Determine the [x, y] coordinate at the center of the cell enclosing the given text.  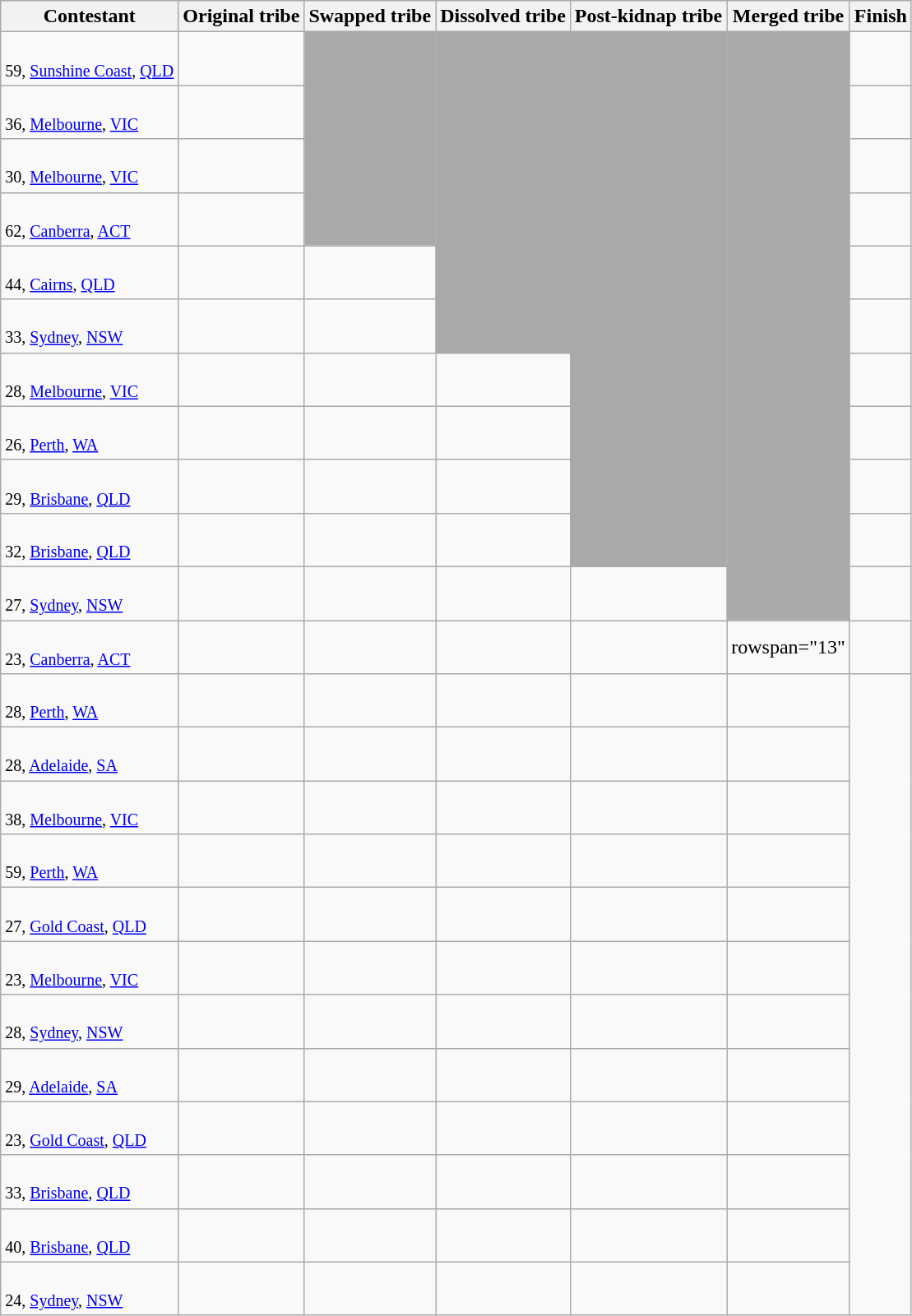
26, Perth, WA [90, 432]
29, Adelaide, SA [90, 1075]
28, Melbourne, VIC [90, 380]
Post-kidnap tribe [648, 16]
Dissolved tribe [503, 16]
29, Brisbane, QLD [90, 487]
Swapped tribe [370, 16]
59, Sunshine Coast, QLD [90, 59]
40, Brisbane, QLD [90, 1235]
27, Gold Coast, QLD [90, 914]
rowspan="13" [789, 646]
36, Melbourne, VIC [90, 112]
28, Adelaide, SA [90, 755]
27, Sydney, NSW [90, 593]
28, Perth, WA [90, 700]
44, Cairns, QLD [90, 273]
33, Brisbane, QLD [90, 1182]
59, Perth, WA [90, 861]
62, Canberra, ACT [90, 219]
23, Canberra, ACT [90, 646]
30, Melbourne, VIC [90, 166]
32, Brisbane, QLD [90, 539]
Contestant [90, 16]
Merged tribe [789, 16]
23, Gold Coast, QLD [90, 1128]
Finish [880, 16]
33, Sydney, NSW [90, 326]
38, Melbourne, VIC [90, 807]
Original tribe [242, 16]
24, Sydney, NSW [90, 1289]
28, Sydney, NSW [90, 1021]
23, Melbourne, VIC [90, 968]
